Pinpoint the cell where the given text exists, returning its (X, Y) midpoint coordinate. 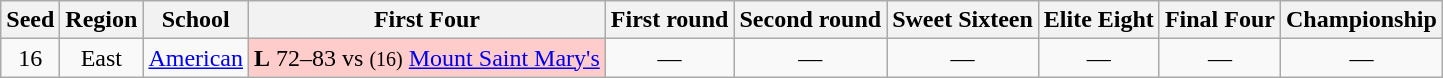
Seed (30, 20)
L 72–83 vs (16) Mount Saint Mary's (428, 58)
16 (30, 58)
Championship (1361, 20)
First Four (428, 20)
Elite Eight (1098, 20)
American (196, 58)
Region (102, 20)
Final Four (1220, 20)
First round (670, 20)
Second round (810, 20)
Sweet Sixteen (963, 20)
School (196, 20)
East (102, 58)
